Provide the [X, Y] coordinate of the cell's center where the given text is located.  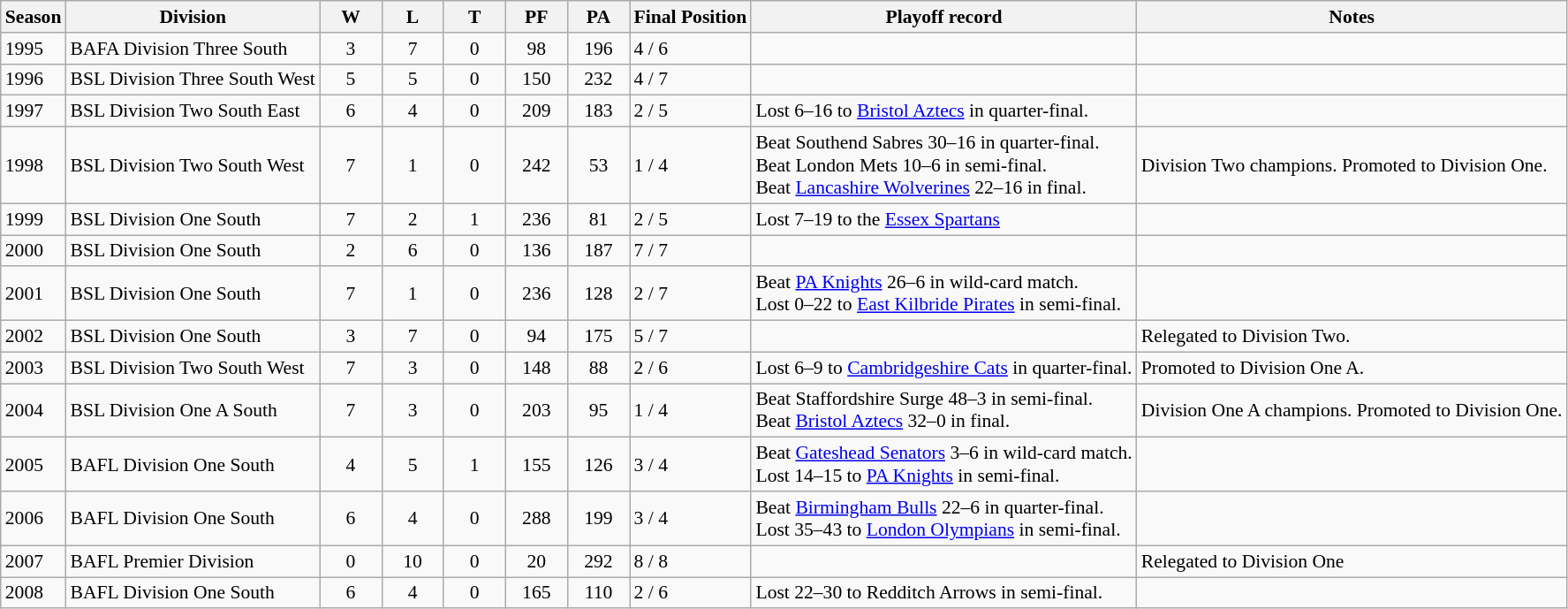
2000 [34, 251]
209 [536, 111]
Division [193, 17]
242 [536, 166]
150 [536, 80]
10 [413, 561]
Relegated to Division One [1352, 561]
2006 [34, 518]
2003 [34, 368]
BAFL Premier Division [193, 561]
Lost 6–9 to Cambridgeshire Cats in quarter-final. [943, 368]
1995 [34, 49]
110 [598, 593]
126 [598, 465]
232 [598, 80]
PA [598, 17]
L [413, 17]
T [474, 17]
187 [598, 251]
1997 [34, 111]
BSL Division Two South East [193, 111]
148 [536, 368]
94 [536, 337]
W [351, 17]
2004 [34, 410]
1996 [34, 80]
5 / 7 [690, 337]
1998 [34, 166]
81 [598, 219]
183 [598, 111]
4 / 6 [690, 49]
Notes [1352, 17]
288 [536, 518]
Lost 7–19 to the Essex Spartans [943, 219]
98 [536, 49]
Beat Staffordshire Surge 48–3 in semi-final.Beat Bristol Aztecs 32–0 in final. [943, 410]
PF [536, 17]
Lost 6–16 to Bristol Aztecs in quarter-final. [943, 111]
Division One A champions. Promoted to Division One. [1352, 410]
Beat PA Knights 26–6 in wild-card match.Lost 0–22 to East Kilbride Pirates in semi-final. [943, 293]
95 [598, 410]
2001 [34, 293]
1999 [34, 219]
128 [598, 293]
BAFA Division Three South [193, 49]
2 / 7 [690, 293]
88 [598, 368]
196 [598, 49]
2002 [34, 337]
136 [536, 251]
Relegated to Division Two. [1352, 337]
Promoted to Division One A. [1352, 368]
8 / 8 [690, 561]
2007 [34, 561]
Lost 22–30 to Redditch Arrows in semi-final. [943, 593]
155 [536, 465]
Beat Southend Sabres 30–16 in quarter-final.Beat London Mets 10–6 in semi-final.Beat Lancashire Wolverines 22–16 in final. [943, 166]
203 [536, 410]
20 [536, 561]
Playoff record [943, 17]
199 [598, 518]
BSL Division One A South [193, 410]
2008 [34, 593]
7 / 7 [690, 251]
53 [598, 166]
Beat Birmingham Bulls 22–6 in quarter-final.Lost 35–43 to London Olympians in semi-final. [943, 518]
4 / 7 [690, 80]
Beat Gateshead Senators 3–6 in wild-card match.Lost 14–15 to PA Knights in semi-final. [943, 465]
Division Two champions. Promoted to Division One. [1352, 166]
Season [34, 17]
BSL Division Three South West [193, 80]
Final Position [690, 17]
165 [536, 593]
2005 [34, 465]
175 [598, 337]
292 [598, 561]
